Detect which cell encompasses the target text, then output its [X, Y] center coordinate. 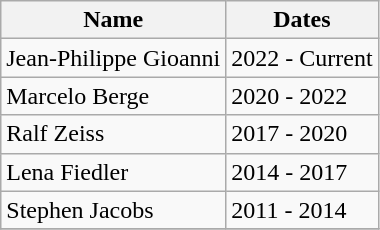
Lena Fiedler [114, 172]
2014 - 2017 [302, 172]
Marcelo Berge [114, 96]
2017 - 2020 [302, 134]
Stephen Jacobs [114, 210]
Name [114, 20]
Ralf Zeiss [114, 134]
2022 - Current [302, 58]
Jean-Philippe Gioanni [114, 58]
2011 - 2014 [302, 210]
Dates [302, 20]
2020 - 2022 [302, 96]
